Output the (x, y) coordinate of the center of the cell containing the given text.  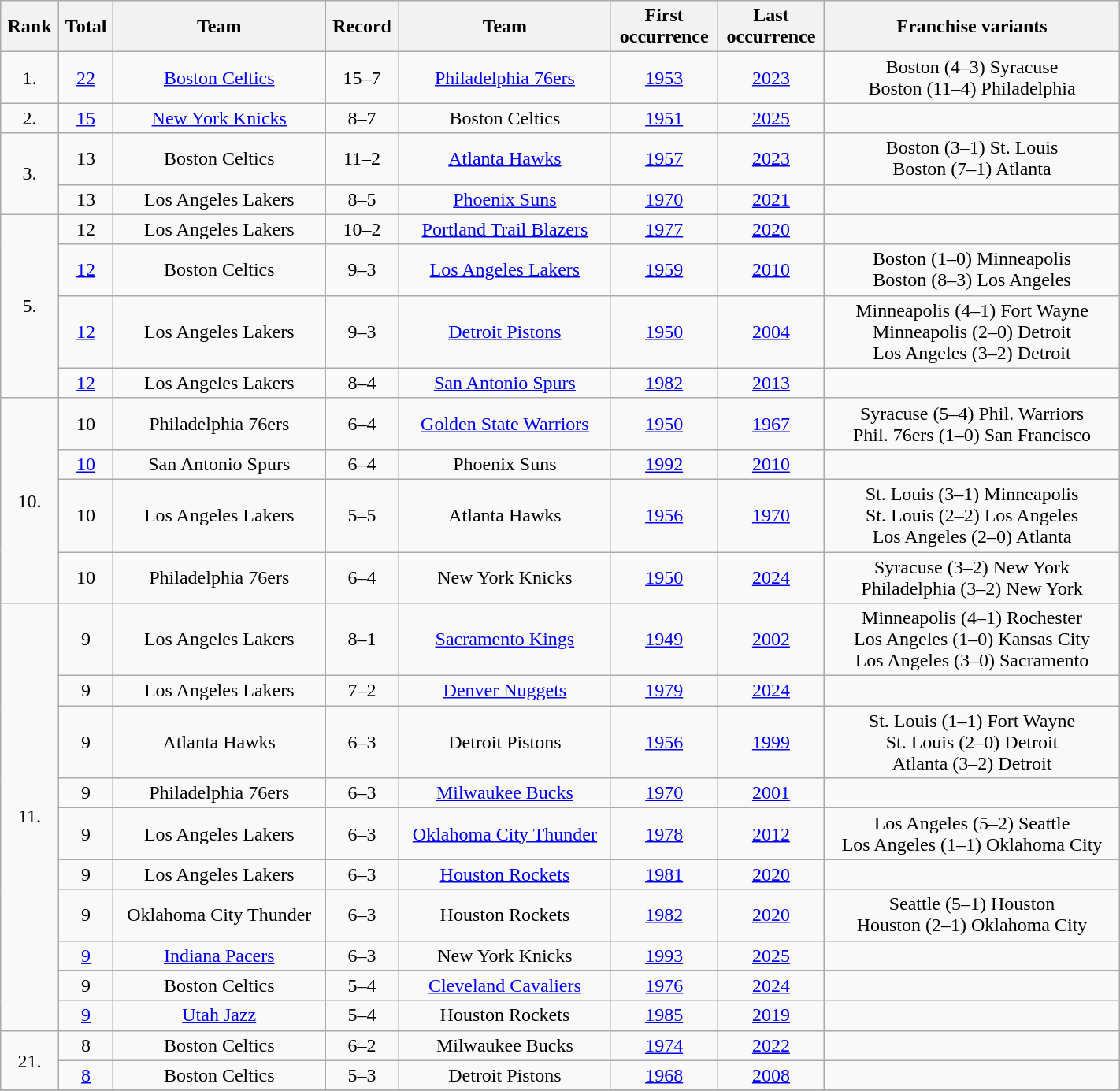
1999 (771, 742)
Portland Trail Blazers (506, 229)
Boston (1–0) Minneapolis Boston (8–3) Los Angeles (972, 269)
5–3 (362, 1075)
2013 (771, 383)
1959 (664, 269)
1981 (664, 874)
15–7 (362, 77)
2008 (771, 1075)
8–5 (362, 199)
Seattle (5–1) Houston Houston (2–1) Oklahoma City (972, 915)
1978 (664, 833)
1968 (664, 1075)
Boston (4–3) Syracuse Boston (11–4) Philadelphia (972, 77)
2. (30, 118)
Record (362, 27)
1993 (664, 956)
1979 (664, 691)
Firstoccurrence (664, 27)
Indiana Pacers (219, 956)
8–1 (362, 640)
2021 (771, 199)
Lastoccurrence (771, 27)
10. (30, 500)
Rank (30, 27)
1976 (664, 985)
21. (30, 1060)
St. Louis (1–1) Fort Wayne St. Louis (2–0) Detroit Atlanta (3–2) Detroit (972, 742)
6–2 (362, 1045)
Los Angeles (5–2) Seattle Los Angeles (1–1) Oklahoma City (972, 833)
3. (30, 173)
Total (86, 27)
Sacramento Kings (506, 640)
7–2 (362, 691)
Minneapolis (4–1) Fort Wayne Minneapolis (2–0) Detroit Los Angeles (3–2) Detroit (972, 332)
Boston (3–1) St. Louis Boston (7–1) Atlanta (972, 159)
2012 (771, 833)
Cleveland Cavaliers (506, 985)
8–4 (362, 383)
1. (30, 77)
Syracuse (3–2) New York Philadelphia (3–2) New York (972, 577)
1992 (664, 464)
1985 (664, 1015)
2001 (771, 793)
Golden State Warriors (506, 424)
1951 (664, 118)
1953 (664, 77)
1974 (664, 1045)
Utah Jazz (219, 1015)
1949 (664, 640)
1967 (771, 424)
1957 (664, 159)
Franchise variants (972, 27)
St. Louis (3–1) Minneapolis St. Louis (2–2) Los Angeles Los Angeles (2–0) Atlanta (972, 515)
5–5 (362, 515)
2004 (771, 332)
2002 (771, 640)
10–2 (362, 229)
1977 (664, 229)
Denver Nuggets (506, 691)
15 (86, 118)
8–7 (362, 118)
5. (30, 306)
2019 (771, 1015)
22 (86, 77)
11. (30, 818)
Minneapolis (4–1) RochesterLos Angeles (1–0) Kansas CityLos Angeles (3–0) Sacramento (972, 640)
Syracuse (5–4) Phil. Warriors Phil. 76ers (1–0) San Francisco (972, 424)
2022 (771, 1045)
11–2 (362, 159)
